Find where the given text appears and provide that cell's center as (X, Y) coordinate. 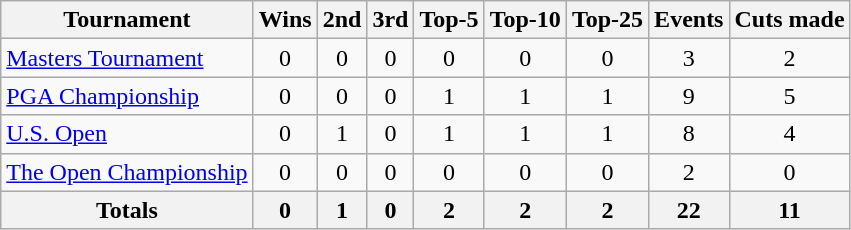
Cuts made (790, 20)
Wins (285, 20)
4 (790, 134)
Masters Tournament (127, 58)
11 (790, 210)
3rd (390, 20)
Totals (127, 210)
5 (790, 96)
8 (689, 134)
Tournament (127, 20)
Events (689, 20)
3 (689, 58)
U.S. Open (127, 134)
Top-25 (607, 20)
Top-5 (449, 20)
9 (689, 96)
2nd (342, 20)
22 (689, 210)
Top-10 (525, 20)
PGA Championship (127, 96)
The Open Championship (127, 172)
